From the cell containing the given text, extract its center point as [X, Y] coordinate. 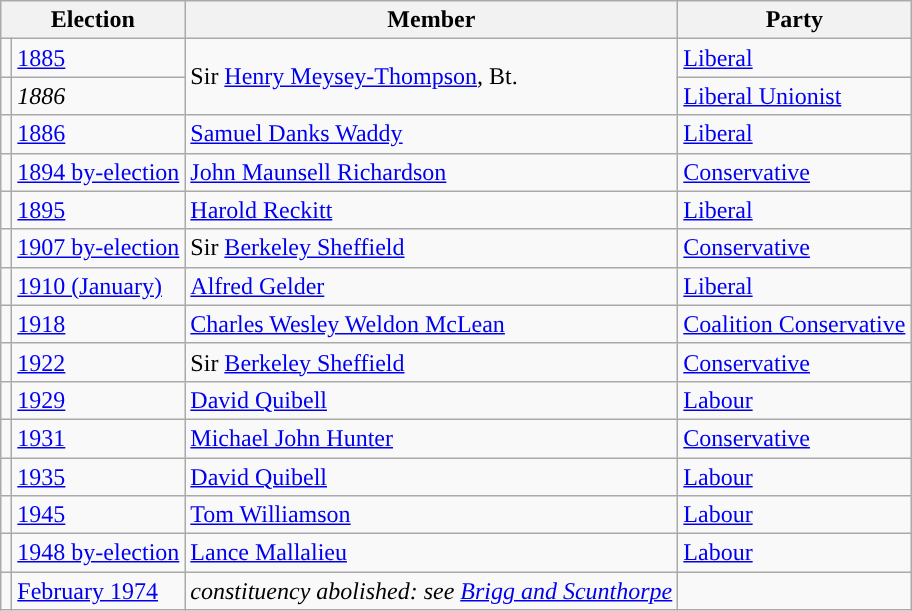
Harold Reckitt [432, 210]
1922 [98, 362]
1945 [98, 515]
Alfred Gelder [432, 286]
Party [794, 20]
1895 [98, 210]
1931 [98, 438]
February 1974 [98, 591]
1929 [98, 400]
Coalition Conservative [794, 324]
Election [93, 20]
Sir Henry Meysey-Thompson, Bt. [432, 77]
Samuel Danks Waddy [432, 134]
1918 [98, 324]
Michael John Hunter [432, 438]
Tom Williamson [432, 515]
1910 (January) [98, 286]
Liberal Unionist [794, 96]
constituency abolished: see Brigg and Scunthorpe [432, 591]
Member [432, 20]
1885 [98, 58]
1935 [98, 477]
Lance Mallalieu [432, 553]
Charles Wesley Weldon McLean [432, 324]
John Maunsell Richardson [432, 172]
1907 by-election [98, 248]
1894 by-election [98, 172]
1948 by-election [98, 553]
